Output the [x, y] coordinate of the center of the cell containing the given text.  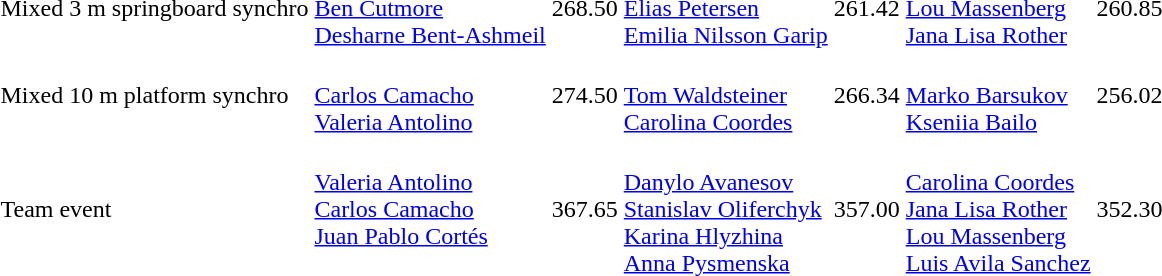
Tom WaldsteinerCarolina Coordes [726, 95]
266.34 [866, 95]
274.50 [584, 95]
Carlos CamachoValeria Antolino [430, 95]
Marko BarsukovKseniia Bailo [998, 95]
